Search for the cell housing the specified text and yield its (x, y) center coordinate. 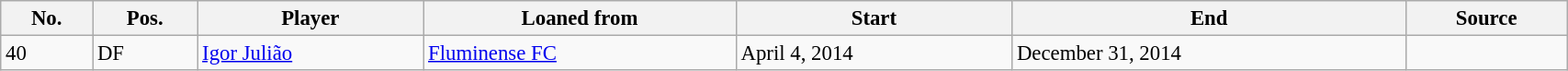
Pos. (145, 18)
April 4, 2014 (874, 53)
No. (47, 18)
Player (310, 18)
December 31, 2014 (1209, 53)
Start (874, 18)
Source (1486, 18)
Fluminense FC (580, 53)
DF (145, 53)
Loaned from (580, 18)
40 (47, 53)
End (1209, 18)
Igor Julião (310, 53)
